Find where the given text appears and provide that cell's center as [X, Y] coordinate. 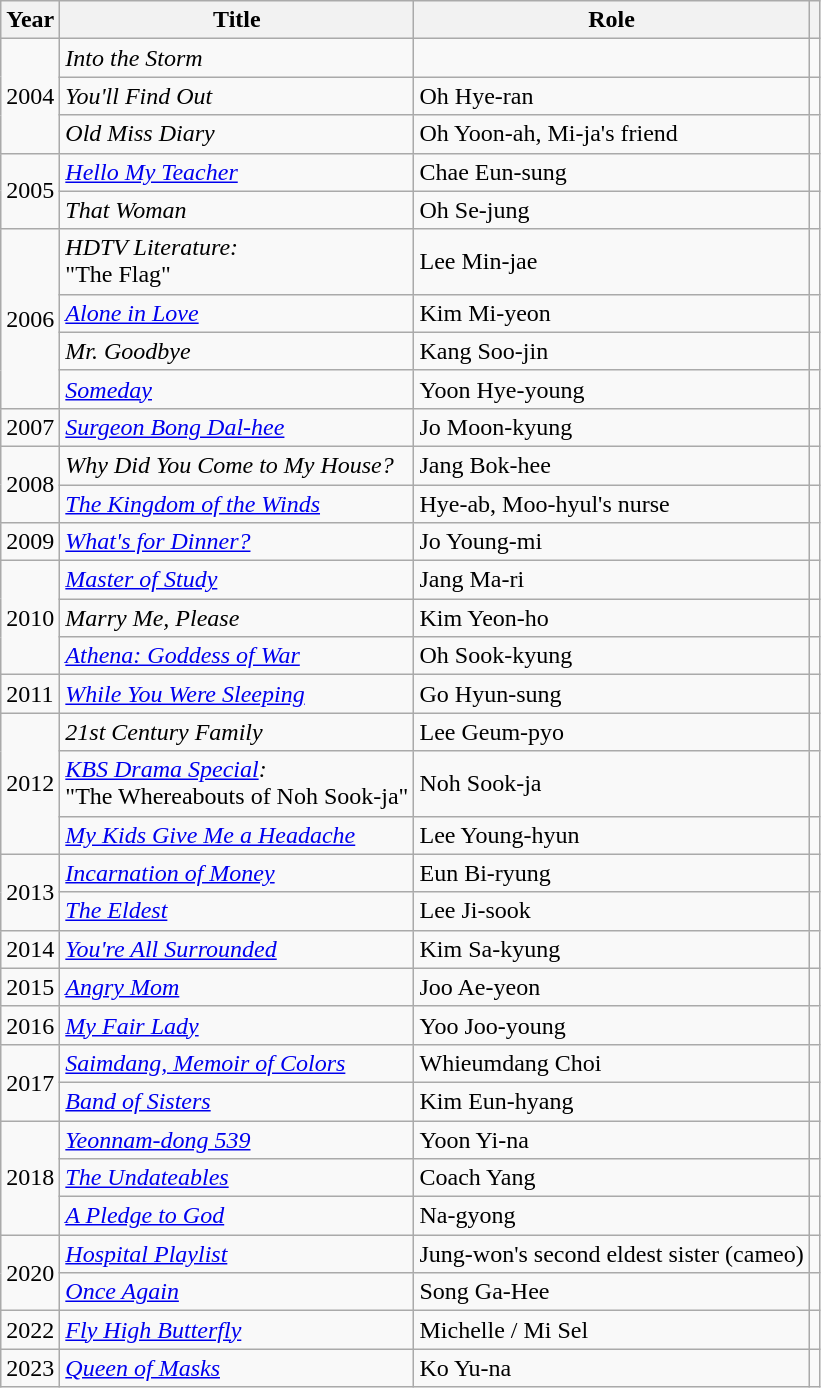
Incarnation of Money [237, 873]
2022 [30, 1330]
Oh Sook-kyung [612, 656]
KBS Drama Special:"The Whereabouts of Noh Sook-ja" [237, 784]
2010 [30, 618]
Title [237, 20]
Marry Me, Please [237, 618]
21st Century Family [237, 732]
Lee Geum-pyo [612, 732]
Role [612, 20]
Whieumdang Choi [612, 1063]
Eun Bi-ryung [612, 873]
2020 [30, 1273]
Why Did You Come to My House? [237, 465]
2007 [30, 427]
Kim Eun-hyang [612, 1101]
2018 [30, 1177]
Into the Storm [237, 58]
Once Again [237, 1292]
My Kids Give Me a Headache [237, 835]
What's for Dinner? [237, 542]
Na-gyong [612, 1216]
2011 [30, 694]
You're All Surrounded [237, 949]
Someday [237, 389]
2008 [30, 484]
Kim Yeon-ho [612, 618]
Queen of Masks [237, 1368]
The Eldest [237, 911]
Yoon Yi-na [612, 1139]
Master of Study [237, 580]
Kim Sa-kyung [612, 949]
Noh Sook-ja [612, 784]
Michelle / Mi Sel [612, 1330]
2004 [30, 96]
Athena: Goddess of War [237, 656]
2014 [30, 949]
A Pledge to God [237, 1216]
That Woman [237, 210]
Old Miss Diary [237, 134]
Surgeon Bong Dal-hee [237, 427]
Jang Bok-hee [612, 465]
Mr. Goodbye [237, 351]
Lee Ji-sook [612, 911]
Jung-won's second eldest sister (cameo) [612, 1254]
The Kingdom of the Winds [237, 503]
2009 [30, 542]
HDTV Literature:"The Flag" [237, 262]
2017 [30, 1082]
Yeonnam-dong 539 [237, 1139]
2013 [30, 892]
Year [30, 20]
Yoon Hye-young [612, 389]
Hye-ab, Moo-hyul's nurse [612, 503]
Yoo Joo-young [612, 1025]
Hospital Playlist [237, 1254]
The Undateables [237, 1178]
Oh Se-jung [612, 210]
Hello My Teacher [237, 172]
Jang Ma-ri [612, 580]
2015 [30, 987]
Kang Soo-jin [612, 351]
Kim Mi-yeon [612, 313]
Joo Ae-yeon [612, 987]
Angry Mom [237, 987]
Coach Yang [612, 1178]
Jo Young-mi [612, 542]
Ko Yu-na [612, 1368]
Chae Eun-sung [612, 172]
2006 [30, 318]
Go Hyun-sung [612, 694]
Lee Young-hyun [612, 835]
Jo Moon-kyung [612, 427]
Oh Yoon-ah, Mi-ja's friend [612, 134]
My Fair Lady [237, 1025]
Alone in Love [237, 313]
2023 [30, 1368]
2012 [30, 784]
While You Were Sleeping [237, 694]
2005 [30, 191]
Oh Hye-ran [612, 96]
2016 [30, 1025]
Saimdang, Memoir of Colors [237, 1063]
Lee Min-jae [612, 262]
Fly High Butterfly [237, 1330]
Band of Sisters [237, 1101]
You'll Find Out [237, 96]
Song Ga-Hee [612, 1292]
